Extract the [X, Y] coordinate from the center of the cell holding the provided text.  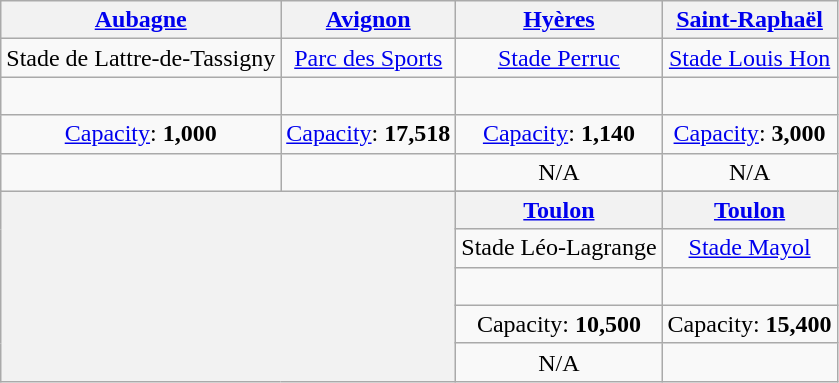
Hyères [559, 20]
Capacity: 3,000 [750, 134]
Stade Perruc [559, 58]
Capacity: 10,500 [559, 324]
Capacity: 17,518 [368, 134]
Capacity: 15,400 [750, 324]
Stade Léo-Lagrange [559, 248]
Capacity: 1,000 [141, 134]
Avignon [368, 20]
Parc des Sports [368, 58]
Stade Louis Hon [750, 58]
Aubagne [141, 20]
Capacity: 1,140 [559, 134]
Stade de Lattre-de-Tassigny [141, 58]
Saint-Raphaël [750, 20]
Stade Mayol [750, 248]
